Return the (x, y) coordinate for the center point of the cell that contains the specified text.  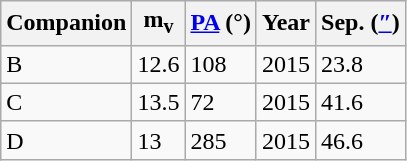
B (66, 64)
41.6 (361, 102)
Sep. (″) (361, 23)
PA (°) (221, 23)
72 (221, 102)
D (66, 140)
Companion (66, 23)
46.6 (361, 140)
13 (158, 140)
285 (221, 140)
C (66, 102)
mv (158, 23)
12.6 (158, 64)
13.5 (158, 102)
108 (221, 64)
Year (286, 23)
23.8 (361, 64)
